Output the [x, y] coordinate of the center of the cell containing the given text.  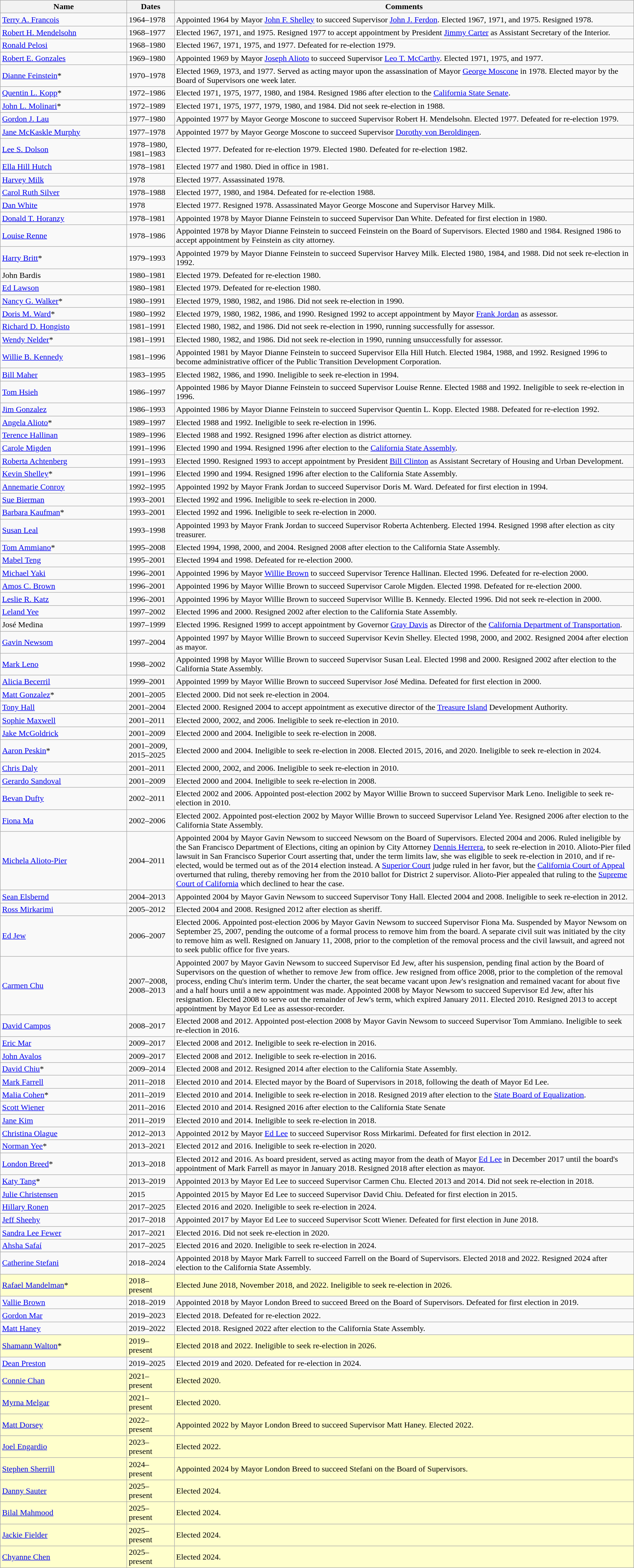
Appointed 2013 by Mayor Ed Lee to succeed Supervisor Carmen Chu. Elected 2013 and 2014. Did not seek re-election in 2018. [404, 1181]
Leslie R. Katz [64, 599]
1995–2001 [151, 560]
Ronald Pelosi [64, 45]
1986–1993 [151, 409]
2023–present [151, 1447]
Tony Hall [64, 707]
2002–2011 [151, 798]
2015 [151, 1194]
Elected 2012 and 2016. Ineligible to seek re-election in 2020. [404, 1146]
Elected 2022. [404, 1447]
1979–1993 [151, 258]
Fiona Ma [64, 821]
1993–1998 [151, 530]
2013–2019 [151, 1181]
Appointed 1999 by Mayor Willie Brown to succeed Supervisor José Medina. Defeated for first election in 2000. [404, 682]
Elected 2016. Did not seek re-election in 2020. [404, 1233]
Harvey Milk [64, 180]
Appointed 1996 by Mayor Willie Brown to succeed Supervisor Terence Hallinan. Elected 1996. Defeated for re-election 2000. [404, 573]
1972–1986 [151, 93]
Robert H. Mendelsohn [64, 32]
Appointed 1979 by Mayor Dianne Feinstein to succeed Supervisor Harvey Milk. Elected 1980, 1984, and 1988. Did not seek re-election in 1992. [404, 258]
Elected 1988 and 1992. Resigned 1996 after election as district attorney. [404, 435]
Willie B. Kennedy [64, 357]
Elected 1982, 1986, and 1990. Ineligible to seek re-election in 1994. [404, 374]
Myrna Melgar [64, 1403]
Name [64, 7]
Elected 1994 and 1998. Defeated for re-election 2000. [404, 560]
Barbara Kaufman* [64, 513]
Norman Yee* [64, 1146]
1991–1993 [151, 461]
Jeff Sheehy [64, 1220]
1968–1977 [151, 32]
Terry A. Francois [64, 20]
Matt Gonzalez* [64, 695]
Appointed 2012 by Mayor Ed Lee to succeed Supervisor Ross Mirkarimi. Defeated for first election in 2012. [404, 1133]
Rafael Mandelman* [64, 1285]
Matt Haney [64, 1328]
Carole Migden [64, 448]
Elected 1994, 1998, 2000, and 2004. Resigned 2008 after election to the California State Assembly. [404, 547]
Elected 1977, 1980, and 1984. Defeated for re-election 1988. [404, 193]
Christina Olague [64, 1133]
Annemarie Conroy [64, 487]
Appointed 1964 by Mayor John F. Shelley to succeed Supervisor John J. Ferdon. Elected 1967, 1971, and 1975. Resigned 1978. [404, 20]
Appointed 2022 by Mayor London Breed to succeed Supervisor Matt Haney. Elected 2022. [404, 1424]
1977–1980 [151, 119]
Elected 1996. Resigned 1999 to accept appointment by Governor Gray Davis as Director of the California Department of Transportation. [404, 625]
Elected 1977. Resigned 1978. Assassinated Mayor George Moscone and Supervisor Harvey Milk. [404, 205]
2008–2017 [151, 1026]
Shamann Walton* [64, 1346]
Terence Hallinan [64, 435]
Mabel Teng [64, 560]
Danny Sauter [64, 1491]
2013–2018 [151, 1164]
David Campos [64, 1026]
Malia Cohen* [64, 1095]
Elected 2010 and 2014. Ineligible to seek re-election in 2018. Resigned 2019 after election to the State Board of Equalization. [404, 1095]
2018–2019 [151, 1303]
Jane Kim [64, 1120]
2001–2004 [151, 707]
2013–2021 [151, 1146]
Dianne Feinstein* [64, 76]
Appointed 1993 by Mayor Frank Jordan to succeed Supervisor Roberta Achtenberg. Elected 1994. Resigned 1998 after election as city treasurer. [404, 530]
Ella Hill Hutch [64, 167]
2002–2006 [151, 821]
1989–1997 [151, 422]
Elected 1967, 1971, and 1975. Resigned 1977 to accept appointment by President Jimmy Carter as Assistant Secretary of the Interior. [404, 32]
Kevin Shelley* [64, 474]
Jake McGoldrick [64, 733]
Joel Engardio [64, 1447]
Appointed 2015 by Mayor Ed Lee to succeed Supervisor David Chiu. Defeated for first election in 2015. [404, 1194]
Elected 2008 and 2012. Appointed post-election 2008 by Mayor Gavin Newsom to succeed Supervisor Tom Ammiano. Ineligible to seek re-election in 2016. [404, 1026]
2001–2005 [151, 695]
Dan White [64, 205]
Elected 1980, 1982, and 1986. Did not seek re-election in 1990, running unsuccessfully for assessor. [404, 340]
John L. Molinari* [64, 106]
Appointed 1992 by Mayor Frank Jordan to succeed Supervisor Doris M. Ward. Defeated for first election in 1994. [404, 487]
Appointed 1986 by Mayor Dianne Feinstein to succeed Supervisor Quentin L. Kopp. Elected 1988. Defeated for re-election 1992. [404, 409]
Elected 2010 and 2014. Resigned 2016 after election to the California State Senate [404, 1108]
2017–2021 [151, 1233]
2012–2013 [151, 1133]
Nancy G. Walker* [64, 301]
Appointed 1996 by Mayor Willie Brown to succeed Supervisor Carole Migden. Elected 1998. Defeated for re-election 2000. [404, 586]
1978–1986 [151, 236]
2019–2025 [151, 1363]
Doris M. Ward* [64, 314]
Tom Hsieh [64, 392]
Susan Leal [64, 530]
Gordon J. Lau [64, 119]
Elected 1971, 1975, 1977, 1979, 1980, and 1984. Did not seek re-election in 1988. [404, 106]
1972–1989 [151, 106]
Ahsha Safaí [64, 1246]
Mark Leno [64, 664]
Ross Mirkarimi [64, 909]
Robert E. Gonzales [64, 58]
Elected 1990. Resigned 1993 to accept appointment by President Bill Clinton as Assistant Secretary of Housing and Urban Development. [404, 461]
Elected 1979, 1980, 1982, 1986, and 1990. Resigned 1992 to accept appointment by Mayor Frank Jordan as assessor. [404, 314]
Dates [151, 7]
1983–1995 [151, 374]
José Medina [64, 625]
1992–1995 [151, 487]
Catherine Stefani [64, 1263]
John Bardis [64, 275]
Appointed 1977 by Mayor George Moscone to succeed Supervisor Robert H. Mendelsohn. Elected 1977. Defeated for re-election 1979. [404, 119]
1980–1991 [151, 301]
2006–2007 [151, 936]
2024–present [151, 1468]
Appointed 2018 by Mayor London Breed to succeed Breed on the Board of Supervisors. Defeated for first election in 2019. [404, 1303]
Elected 2000. Did not seek re-election in 2004. [404, 695]
Elected 2010 and 2014. Ineligible to seek re-election in 2018. [404, 1120]
2007–2008, 2008–2013 [151, 985]
2001–2009, 2015–2025 [151, 751]
John Avalos [64, 1056]
Bill Maher [64, 374]
2017–2018 [151, 1220]
Appointed 2024 by Mayor London Breed to succeed Stefani on the Board of Supervisors. [404, 1468]
1989–1996 [151, 435]
Appointed 2004 by Mayor Gavin Newsom to succeed Supervisor Tony Hall. Elected 2004 and 2008. Ineligible to seek re-election in 2012. [404, 896]
Lee S. Dolson [64, 149]
1978–1988 [151, 193]
Julie Christensen [64, 1194]
2018–2024 [151, 1263]
2004–2013 [151, 896]
London Breed* [64, 1164]
Donald T. Horanzy [64, 218]
1997–1999 [151, 625]
2022–present [151, 1424]
1977–1978 [151, 132]
Elected 1979, 1980, 1982, and 1986. Did not seek re-election in 1990. [404, 301]
2011–2016 [151, 1108]
Sue Bierman [64, 500]
1997–2004 [151, 642]
Richard D. Hongisto [64, 327]
Appointed 1978 by Mayor Dianne Feinstein to succeed Supervisor Dan White. Defeated for first election in 1980. [404, 218]
Elected 2000 and 2004. Ineligible to seek re-election in 2008. Elected 2015, 2016, and 2020. Ineligible to seek re-election in 2024. [404, 751]
Tom Ammiano* [64, 547]
Carmen Chu [64, 985]
Appointed 1997 by Mayor Willie Brown to succeed Supervisor Kevin Shelley. Elected 1998, 2000, and 2002. Resigned 2004 after election as mayor. [404, 642]
Elected 1977 and 1980. Died in office in 1981. [404, 167]
1968–1980 [151, 45]
Bevan Dufty [64, 798]
Sean Elsbernd [64, 896]
1978–1980, 1981–1983 [151, 149]
Elected 1977. Defeated for re-election 1979. Elected 1980. Defeated for re-election 1982. [404, 149]
Sandra Lee Fewer [64, 1233]
1981–1996 [151, 357]
Leland Yee [64, 612]
Elected 2010 and 2014. Elected mayor by the Board of Supervisors in 2018, following the death of Mayor Ed Lee. [404, 1082]
Jane McKaskle Murphy [64, 132]
Elected 2004 and 2008. Resigned 2012 after election as sheriff. [404, 909]
Comments [404, 7]
Louise Renne [64, 236]
1986–1997 [151, 392]
Elected 1980, 1982, and 1986. Did not seek re-election in 1990, running successfully for assessor. [404, 327]
Chris Daly [64, 768]
Michael Yaki [64, 573]
Jim Gonzalez [64, 409]
Quentin L. Kopp* [64, 93]
Elected 2002 and 2006. Appointed post-election 2002 by Mayor Willie Brown to succeed Supervisor Mark Leno. Ineligible to seek re-election in 2010. [404, 798]
Ed Jew [64, 936]
Elected 1996 and 2000. Resigned 2002 after election to the California State Assembly. [404, 612]
Harry Britt* [64, 258]
1999–2001 [151, 682]
1998–2002 [151, 664]
Aaron Peskin* [64, 751]
Michela Alioto-Pier [64, 861]
Elected 1971, 1975, 1977, 1980, and 1984. Resigned 1986 after election to the California State Senate. [404, 93]
2011–2018 [151, 1082]
2005–2012 [151, 909]
Ed Lawson [64, 288]
Appointed 2017 by Mayor Ed Lee to succeed Supervisor Scott Wiener. Defeated for first election in June 2018. [404, 1220]
Appointed 1977 by Mayor George Moscone to succeed Supervisor Dorothy von Beroldingen. [404, 132]
Wendy Nelder* [64, 340]
Vallie Brown [64, 1303]
Elected 2000. Resigned 2004 to accept appointment as executive director of the Treasure Island Development Authority. [404, 707]
1997–2002 [151, 612]
Elected 2018 and 2022. Ineligible to seek re-election in 2026. [404, 1346]
Bilal Mahmood [64, 1512]
Gavin Newsom [64, 642]
David Chiu* [64, 1069]
Elected 2019 and 2020. Defeated for re-election in 2024. [404, 1363]
1980–1992 [151, 314]
1969–1980 [151, 58]
Scott Wiener [64, 1108]
Jackie Fielder [64, 1535]
Katy Tang* [64, 1181]
Mark Farrell [64, 1082]
2009–2014 [151, 1069]
1970–1978 [151, 76]
Elected 2018. Resigned 2022 after election to the California State Assembly. [404, 1328]
1995–2008 [151, 547]
Elected 1977. Assassinated 1978. [404, 180]
Amos C. Brown [64, 586]
Sophie Maxwell [64, 720]
Hillary Ronen [64, 1207]
2004–2011 [151, 861]
Elected 2018. Defeated for re-election 2022. [404, 1315]
Appointed 1969 by Mayor Joseph Alioto to succeed Supervisor Leo T. McCarthy. Elected 1971, 1975, and 1977. [404, 58]
Elected June 2018, November 2018, and 2022. Ineligible to seek re-election in 2026. [404, 1285]
Roberta Achtenberg [64, 461]
Eric Mar [64, 1043]
Elected 1967, 1971, 1975, and 1977. Defeated for re-election 1979. [404, 45]
Elected 1988 and 1992. Ineligible to seek re-election in 1996. [404, 422]
2019–2023 [151, 1315]
2019–2022 [151, 1328]
Chyanne Chen [64, 1557]
1964–1978 [151, 20]
Angela Alioto* [64, 422]
Carol Ruth Silver [64, 193]
2018–present [151, 1285]
Appointed 1986 by Mayor Dianne Feinstein to succeed Supervisor Louise Renne. Elected 1988 and 1992. Ineligible to seek re-election in 1996. [404, 392]
Elected 2008 and 2012. Resigned 2014 after election to the California State Assembly. [404, 1069]
Gordon Mar [64, 1315]
Connie Chan [64, 1380]
Matt Dorsey [64, 1424]
Appointed 1996 by Mayor Willie Brown to succeed Supervisor Willie B. Kennedy. Elected 1996. Did not seek re-election in 2000. [404, 599]
Alicia Becerril [64, 682]
Gerardo Sandoval [64, 781]
Dean Preston [64, 1363]
Stephen Sherrill [64, 1468]
2019–present [151, 1346]
